Find where the given text appears and provide that cell's center as (x, y) coordinate. 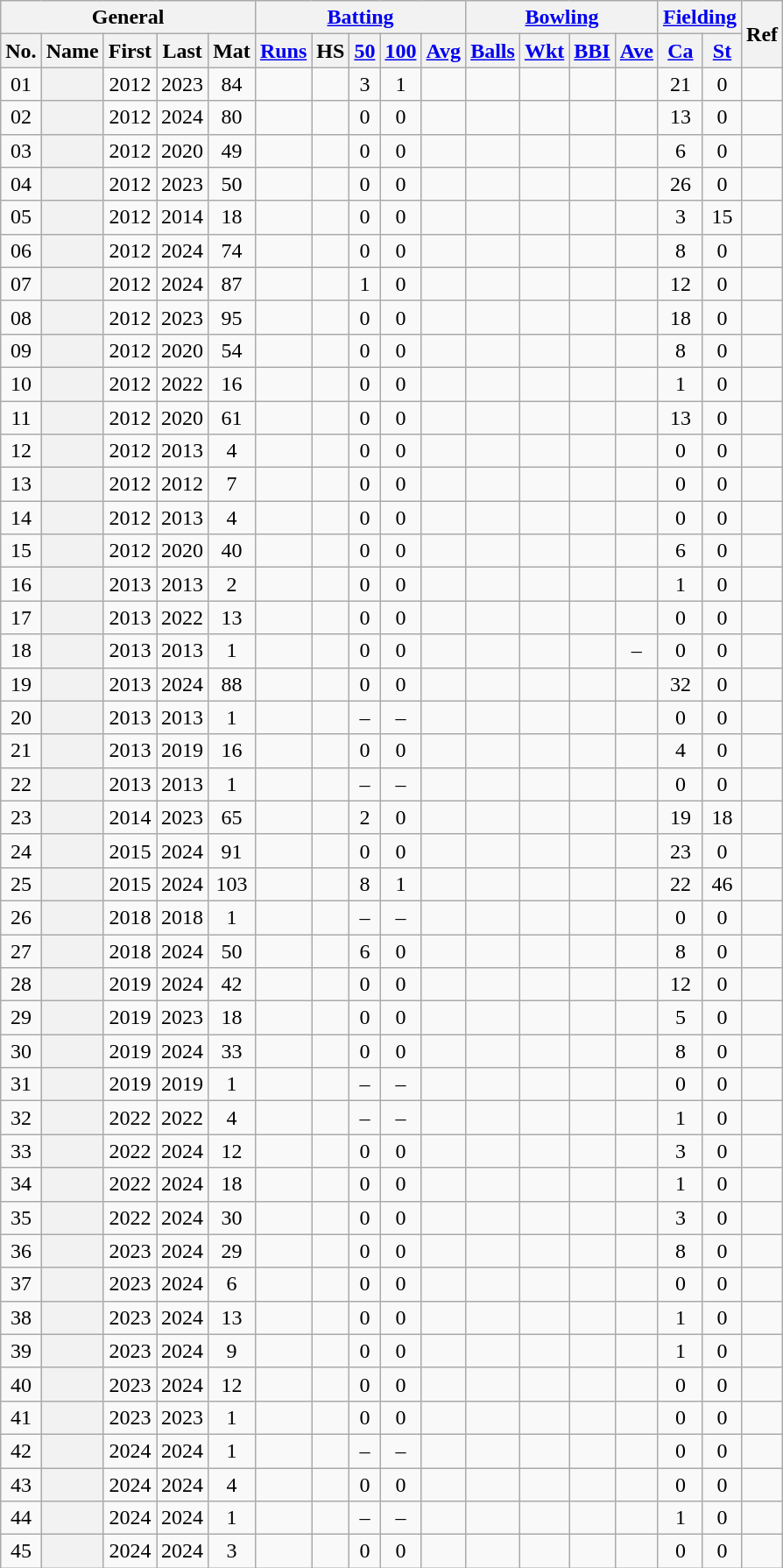
Runs (283, 51)
05 (21, 217)
Wkt (544, 51)
74 (232, 251)
Name (72, 51)
44 (21, 1518)
38 (21, 1317)
88 (232, 684)
41 (21, 1417)
Ave (636, 51)
84 (232, 84)
87 (232, 284)
5 (680, 1018)
45 (21, 1551)
49 (232, 151)
103 (232, 884)
Ca (680, 51)
No. (21, 51)
17 (21, 618)
91 (232, 851)
46 (722, 884)
20 (21, 717)
95 (232, 317)
10 (21, 384)
Avg (443, 51)
24 (21, 851)
34 (21, 1184)
01 (21, 84)
28 (21, 985)
39 (21, 1351)
25 (21, 884)
54 (232, 350)
09 (21, 350)
Fielding (699, 18)
04 (21, 184)
08 (21, 317)
65 (232, 817)
Balls (493, 51)
Batting (360, 18)
27 (21, 950)
14 (21, 518)
100 (401, 51)
9 (232, 1351)
80 (232, 117)
03 (21, 151)
11 (21, 418)
61 (232, 418)
Ref (762, 34)
43 (21, 1485)
HS (331, 51)
General (128, 18)
35 (21, 1218)
Last (182, 51)
06 (21, 251)
BBI (592, 51)
St (722, 51)
02 (21, 117)
First (130, 51)
Mat (232, 51)
Bowling (562, 18)
31 (21, 1084)
07 (21, 284)
36 (21, 1251)
7 (232, 484)
37 (21, 1284)
